Capture the cell that displays the provided text and extract its [x, y] central coordinate. 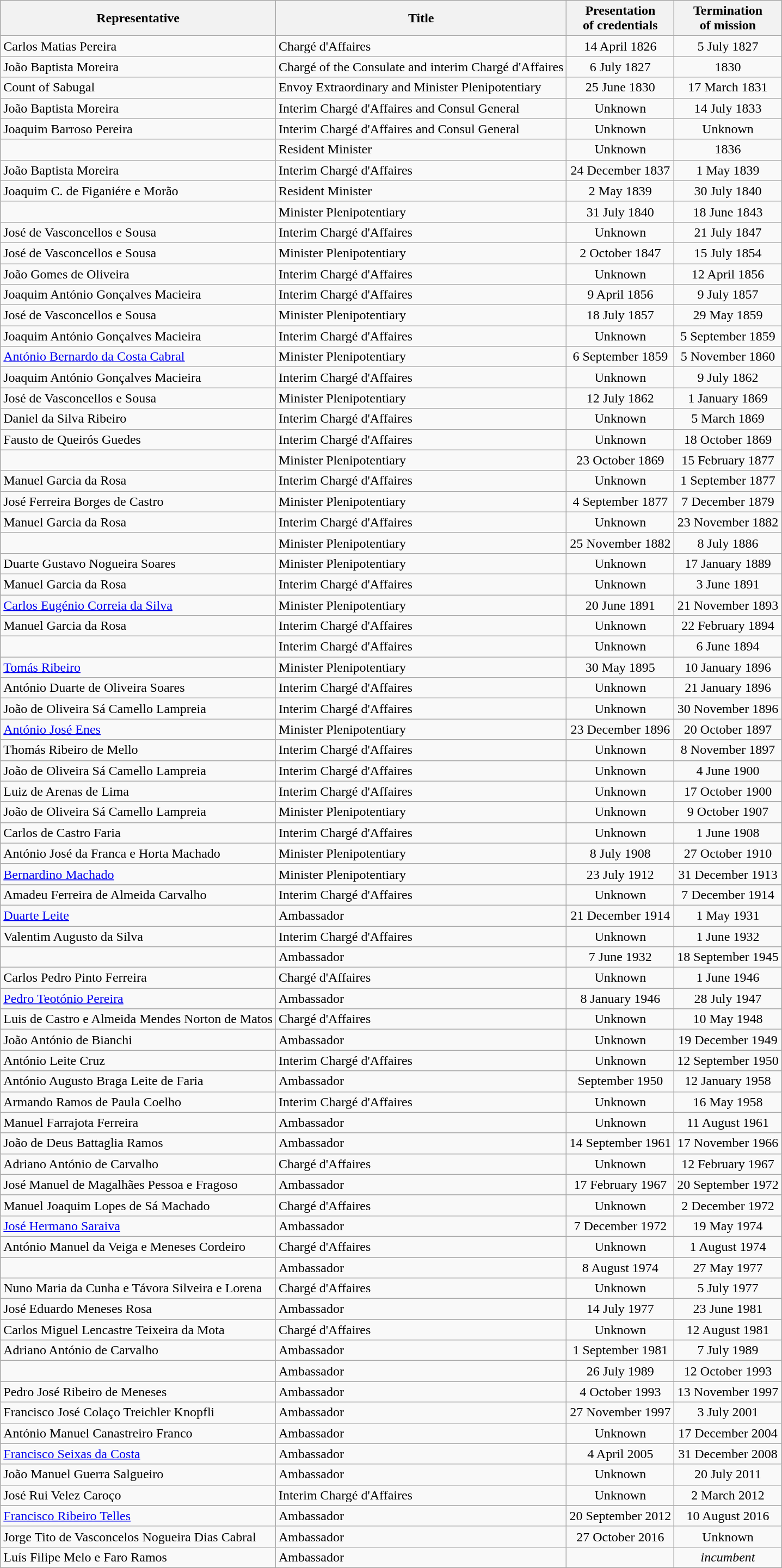
Francisco Ribeiro Telles [138, 1516]
Manuel Farrajota Ferreira [138, 1123]
1 September 1877 [728, 481]
22 February 1894 [728, 626]
Carlos Pedro Pinto Ferreira [138, 978]
Joaquim C. de Figaniére e Morão [138, 191]
6 July 1827 [620, 67]
17 November 1966 [728, 1143]
João António de Bianchi [138, 1040]
7 June 1932 [620, 957]
September 1950 [620, 1081]
Representative [138, 18]
20 June 1891 [620, 605]
Luiz de Arenas de Lima [138, 791]
12 August 1981 [728, 1330]
2 March 2012 [728, 1495]
1 September 1981 [620, 1350]
Envoy Extraordinary and Minister Plenipotentiary [421, 88]
José Manuel de Magalhães Pessoa e Fragoso [138, 1185]
Francisco José Colaço Treichler Knopfli [138, 1412]
Luís Filipe Melo e Faro Ramos [138, 1557]
17 October 1900 [728, 791]
24 December 1837 [620, 170]
31 December 1913 [728, 874]
6 June 1894 [728, 647]
João Manuel Guerra Salgueiro [138, 1474]
18 June 1843 [728, 212]
12 October 1993 [728, 1371]
30 May 1895 [620, 667]
1 May 1839 [728, 170]
12 September 1950 [728, 1061]
27 May 1977 [728, 1268]
23 November 1882 [728, 522]
José Ferreira Borges de Castro [138, 501]
20 September 1972 [728, 1185]
Nuno Maria da Cunha e Távora Silveira e Lorena [138, 1288]
18 September 1945 [728, 957]
10 January 1896 [728, 667]
10 May 1948 [728, 1019]
Luis de Castro e Almeida Mendes Norton de Matos [138, 1019]
30 November 1896 [728, 709]
Pedro José Ribeiro de Meneses [138, 1392]
3 July 2001 [728, 1412]
30 July 1840 [728, 191]
19 December 1949 [728, 1040]
12 February 1967 [728, 1164]
Count of Sabugal [138, 88]
António Leite Cruz [138, 1061]
Chargé of the Consulate and interim Chargé d'Affaires [421, 67]
1 June 1908 [728, 833]
1 June 1932 [728, 936]
14 April 1826 [620, 46]
27 October 1910 [728, 853]
29 May 1859 [728, 315]
6 September 1859 [620, 357]
António Manuel Canastreiro Franco [138, 1433]
5 July 1827 [728, 46]
25 November 1882 [620, 543]
Duarte Gustavo Nogueira Soares [138, 563]
Pedro Teotónio Pereira [138, 999]
21 November 1893 [728, 605]
1 August 1974 [728, 1247]
Amadeu Ferreira de Almeida Carvalho [138, 895]
José Rui Velez Caroço [138, 1495]
Daniel da Silva Ribeiro [138, 419]
Carlos Matias Pereira [138, 46]
17 January 1889 [728, 563]
Tomás Ribeiro [138, 667]
4 April 2005 [620, 1454]
4 June 1900 [728, 771]
7 December 1914 [728, 895]
12 April 1856 [728, 274]
2 October 1847 [620, 253]
Carlos Eugénio Correia da Silva [138, 605]
17 February 1967 [620, 1185]
Armando Ramos de Paula Coelho [138, 1102]
18 October 1869 [728, 439]
4 September 1877 [620, 501]
Terminationof mission [728, 18]
2 December 1972 [728, 1205]
23 July 1912 [620, 874]
Thomás Ribeiro de Mello [138, 750]
Bernardino Machado [138, 874]
14 July 1833 [728, 108]
Carlos de Castro Faria [138, 833]
João Gomes de Oliveira [138, 274]
27 November 1997 [620, 1412]
António José Enes [138, 729]
7 December 1972 [620, 1226]
18 July 1857 [620, 315]
5 July 1977 [728, 1288]
23 June 1981 [728, 1309]
1 May 1931 [728, 915]
31 July 1840 [620, 212]
8 July 1908 [620, 853]
15 February 1877 [728, 460]
2 May 1839 [620, 191]
José Hermano Saraiva [138, 1226]
8 January 1946 [620, 999]
19 May 1974 [728, 1226]
Manuel Joaquim Lopes de Sá Machado [138, 1205]
12 January 1958 [728, 1081]
António Manuel da Veiga e Meneses Cordeiro [138, 1247]
Valentim Augusto da Silva [138, 936]
incumbent [728, 1557]
9 July 1862 [728, 377]
António Duarte de Oliveira Soares [138, 688]
7 December 1879 [728, 501]
8 November 1897 [728, 750]
10 August 2016 [728, 1516]
28 July 1947 [728, 999]
4 October 1993 [620, 1392]
António Bernardo da Costa Cabral [138, 357]
21 January 1896 [728, 688]
Francisco Seixas da Costa [138, 1454]
25 June 1830 [620, 88]
27 October 2016 [620, 1536]
23 October 1869 [620, 460]
31 December 2008 [728, 1454]
9 October 1907 [728, 812]
23 December 1896 [620, 729]
15 July 1854 [728, 253]
14 July 1977 [620, 1309]
António José da Franca e Horta Machado [138, 853]
7 July 1989 [728, 1350]
Duarte Leite [138, 915]
26 July 1989 [620, 1371]
1836 [728, 150]
21 December 1914 [620, 915]
1 June 1946 [728, 978]
20 July 2011 [728, 1474]
3 June 1891 [728, 584]
12 July 1862 [620, 398]
Joaquim Barroso Pereira [138, 129]
5 March 1869 [728, 419]
14 September 1961 [620, 1143]
1 January 1869 [728, 398]
9 April 1856 [620, 295]
8 July 1886 [728, 543]
José Eduardo Meneses Rosa [138, 1309]
Jorge Tito de Vasconcelos Nogueira Dias Cabral [138, 1536]
Carlos Miguel Lencastre Teixeira da Mota [138, 1330]
16 May 1958 [728, 1102]
17 December 2004 [728, 1433]
8 August 1974 [620, 1268]
Fausto de Queirós Guedes [138, 439]
11 August 1961 [728, 1123]
5 September 1859 [728, 336]
1830 [728, 67]
21 July 1847 [728, 232]
Title [421, 18]
13 November 1997 [728, 1392]
5 November 1860 [728, 357]
20 September 2012 [620, 1516]
9 July 1857 [728, 295]
20 October 1897 [728, 729]
João de Deus Battaglia Ramos [138, 1143]
Presentationof credentials [620, 18]
17 March 1831 [728, 88]
António Augusto Braga Leite de Faria [138, 1081]
